Scan for the cell matching the given text and deliver its [X, Y] coordinate at center. 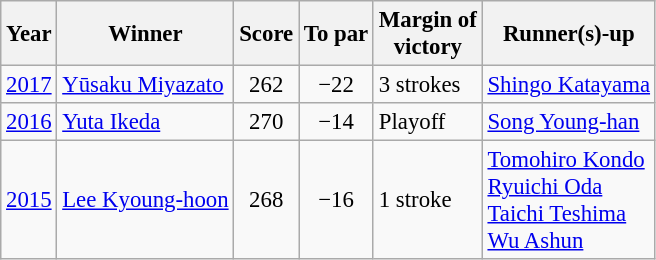
Year [29, 34]
Tomohiro Kondo Ryuichi Oda Taichi Teshima Wu Ashun [568, 200]
Yuta Ikeda [146, 122]
Shingo Katayama [568, 85]
Song Young-han [568, 122]
−16 [336, 200]
1 stroke [428, 200]
Margin ofvictory [428, 34]
To par [336, 34]
3 strokes [428, 85]
268 [266, 200]
Score [266, 34]
Lee Kyoung-hoon [146, 200]
−14 [336, 122]
Runner(s)-up [568, 34]
Winner [146, 34]
Yūsaku Miyazato [146, 85]
Playoff [428, 122]
262 [266, 85]
270 [266, 122]
2015 [29, 200]
2016 [29, 122]
−22 [336, 85]
2017 [29, 85]
